Extract the (X, Y) coordinate from the center of the cell holding the provided text.  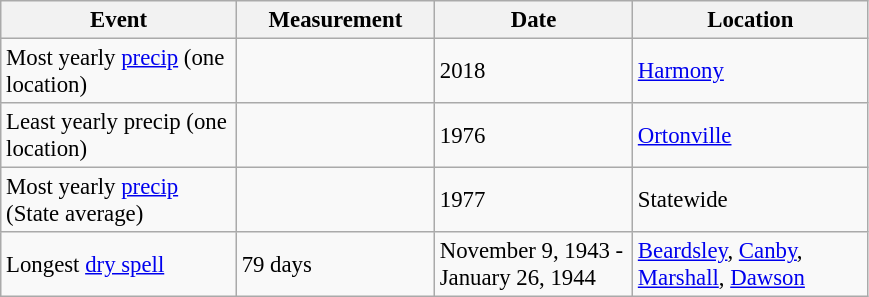
Beardsley, Canby,Marshall, Dawson (751, 264)
1977 (533, 200)
Measurement (335, 20)
Ortonville (751, 136)
Most yearly precip (State average) (119, 200)
2018 (533, 72)
Event (119, 20)
1976 (533, 136)
Longest dry spell (119, 264)
Statewide (751, 200)
November 9, 1943 - January 26, 1944 (533, 264)
Least yearly precip (one location) (119, 136)
Location (751, 20)
79 days (335, 264)
Most yearly precip (one location) (119, 72)
Date (533, 20)
Harmony (751, 72)
